Find where the given text appears and provide that cell's center as (X, Y) coordinate. 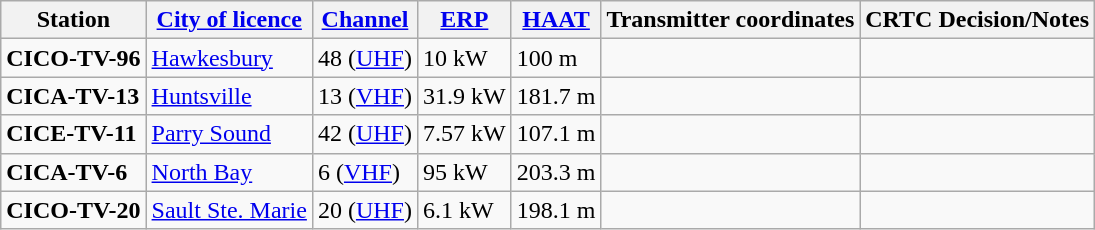
203.3 m (556, 172)
107.1 m (556, 134)
20 (UHF) (364, 210)
Huntsville (229, 96)
Sault Ste. Marie (229, 210)
181.7 m (556, 96)
CRTC Decision/Notes (978, 20)
31.9 kW (464, 96)
Station (74, 20)
City of licence (229, 20)
CICA-TV-6 (74, 172)
CICO-TV-96 (74, 58)
ERP (464, 20)
Parry Sound (229, 134)
95 kW (464, 172)
HAAT (556, 20)
Transmitter coordinates (730, 20)
100 m (556, 58)
6 (VHF) (364, 172)
198.1 m (556, 210)
42 (UHF) (364, 134)
7.57 kW (464, 134)
CICO-TV-20 (74, 210)
48 (UHF) (364, 58)
13 (VHF) (364, 96)
Hawkesbury (229, 58)
CICE-TV-11 (74, 134)
6.1 kW (464, 210)
10 kW (464, 58)
North Bay (229, 172)
CICA-TV-13 (74, 96)
Channel (364, 20)
